Provide the (x, y) coordinate of the cell's center where the given text is located.  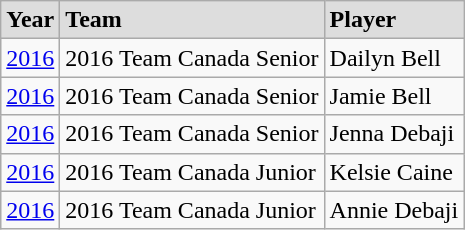
Jenna Debaji (394, 134)
Team (192, 20)
Kelsie Caine (394, 172)
Jamie Bell (394, 96)
Annie Debaji (394, 210)
Dailyn Bell (394, 58)
Player (394, 20)
Year (30, 20)
